Determine the [X, Y] coordinate at the center of the cell enclosing the given text.  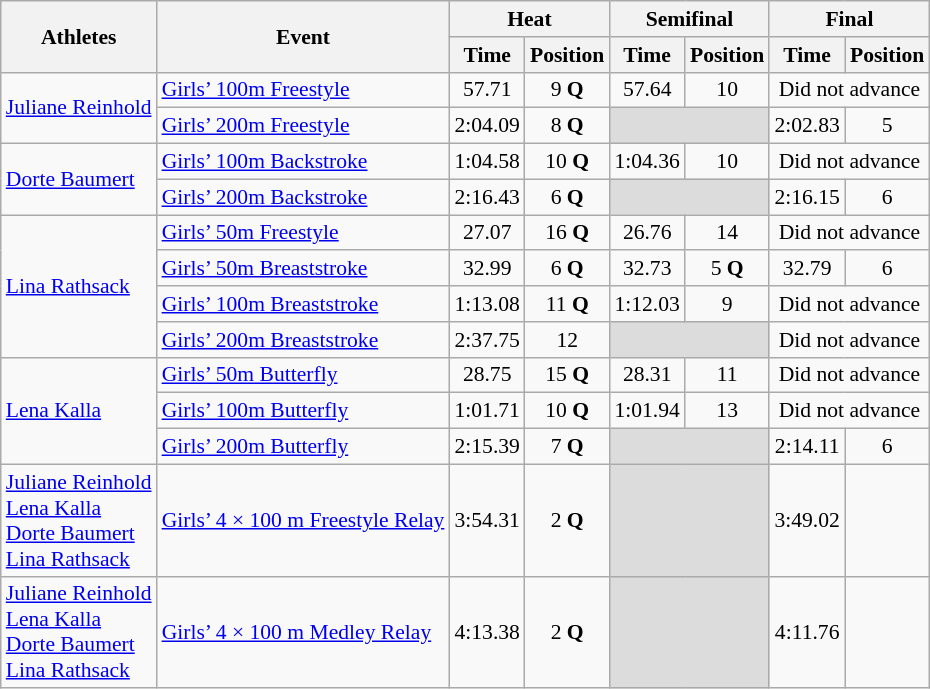
57.64 [646, 90]
Girls’ 100m Butterfly [304, 411]
Lena Kalla [79, 410]
16 Q [567, 233]
28.31 [646, 375]
2:02.83 [806, 126]
9 [727, 304]
Girls’ 200m Butterfly [304, 447]
Heat [529, 19]
32.79 [806, 269]
Semifinal [689, 19]
4:11.76 [806, 632]
1:13.08 [486, 304]
57.71 [486, 90]
2:16.43 [486, 197]
Lina Rathsack [79, 286]
Girls’ 200m Freestyle [304, 126]
Girls’ 50m Butterfly [304, 375]
15 Q [567, 375]
13 [727, 411]
Girls’ 4 × 100 m Medley Relay [304, 632]
Final [849, 19]
2:37.75 [486, 340]
4:13.38 [486, 632]
11 [727, 375]
1:04.36 [646, 162]
1:04.58 [486, 162]
5 Q [727, 269]
27.07 [486, 233]
28.75 [486, 375]
26.76 [646, 233]
1:12.03 [646, 304]
8 Q [567, 126]
2:14.11 [806, 447]
Girls’ 100m Freestyle [304, 90]
Girls’ 50m Freestyle [304, 233]
1:01.94 [646, 411]
2:04.09 [486, 126]
12 [567, 340]
Event [304, 36]
3:49.02 [806, 520]
Girls’ 50m Breaststroke [304, 269]
Girls’ 100m Breaststroke [304, 304]
14 [727, 233]
2:16.15 [806, 197]
Dorte Baumert [79, 180]
Girls’ 200m Backstroke [304, 197]
Girls’ 100m Backstroke [304, 162]
11 Q [567, 304]
5 [887, 126]
Juliane Reinhold [79, 108]
Girls’ 4 × 100 m Freestyle Relay [304, 520]
2:15.39 [486, 447]
32.99 [486, 269]
32.73 [646, 269]
Girls’ 200m Breaststroke [304, 340]
9 Q [567, 90]
Athletes [79, 36]
1:01.71 [486, 411]
3:54.31 [486, 520]
7 Q [567, 447]
